Search for the cell housing the specified text and yield its (x, y) center coordinate. 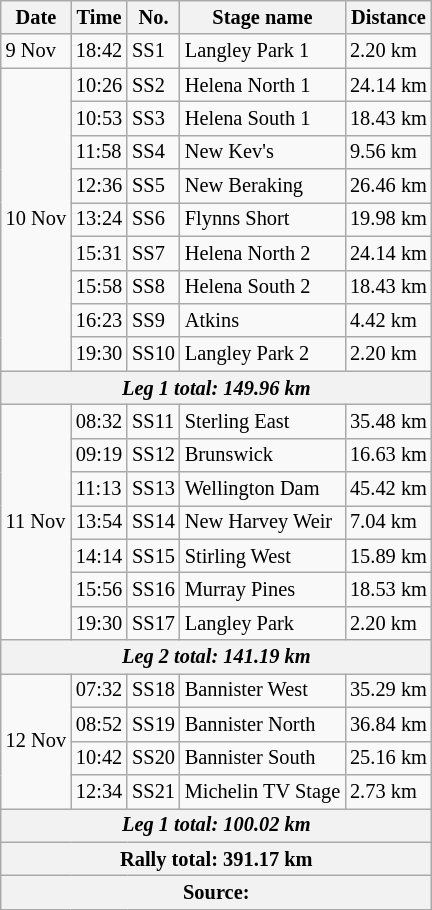
Source: (216, 892)
15:58 (99, 287)
35.29 km (388, 690)
15:31 (99, 253)
SS14 (154, 522)
13:24 (99, 219)
SS17 (154, 623)
13:54 (99, 522)
SS6 (154, 219)
12:34 (99, 791)
07:32 (99, 690)
Helena South 2 (262, 287)
4.42 km (388, 320)
11:13 (99, 489)
SS18 (154, 690)
08:52 (99, 724)
Stage name (262, 17)
Stirling West (262, 556)
9.56 km (388, 152)
SS3 (154, 118)
18:42 (99, 51)
Brunswick (262, 455)
10:42 (99, 758)
12 Nov (36, 740)
Date (36, 17)
Distance (388, 17)
14:14 (99, 556)
Helena North 2 (262, 253)
9 Nov (36, 51)
11:58 (99, 152)
Michelin TV Stage (262, 791)
16:23 (99, 320)
Leg 2 total: 141.19 km (216, 657)
Murray Pines (262, 589)
25.16 km (388, 758)
Langley Park (262, 623)
SS21 (154, 791)
15:56 (99, 589)
SS12 (154, 455)
16.63 km (388, 455)
08:32 (99, 421)
Helena South 1 (262, 118)
SS7 (154, 253)
SS9 (154, 320)
19.98 km (388, 219)
Time (99, 17)
SS15 (154, 556)
2.73 km (388, 791)
Langley Park 1 (262, 51)
Wellington Dam (262, 489)
Flynns Short (262, 219)
10 Nov (36, 220)
10:53 (99, 118)
SS13 (154, 489)
New Beraking (262, 186)
SS1 (154, 51)
Helena North 1 (262, 85)
SS10 (154, 354)
12:36 (99, 186)
New Kev's (262, 152)
SS16 (154, 589)
Leg 1 total: 100.02 km (216, 825)
18.53 km (388, 589)
No. (154, 17)
Leg 1 total: 149.96 km (216, 388)
09:19 (99, 455)
Rally total: 391.17 km (216, 859)
15.89 km (388, 556)
SS5 (154, 186)
Bannister South (262, 758)
New Harvey Weir (262, 522)
Atkins (262, 320)
Sterling East (262, 421)
Bannister West (262, 690)
SS20 (154, 758)
SS2 (154, 85)
SS8 (154, 287)
SS4 (154, 152)
45.42 km (388, 489)
36.84 km (388, 724)
7.04 km (388, 522)
SS19 (154, 724)
Langley Park 2 (262, 354)
10:26 (99, 85)
26.46 km (388, 186)
11 Nov (36, 522)
35.48 km (388, 421)
Bannister North (262, 724)
SS11 (154, 421)
